Return [x, y] of the center of cell containing provided text 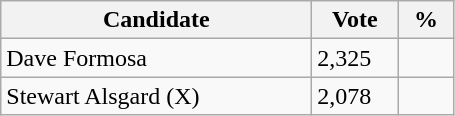
Vote [355, 20]
2,325 [355, 58]
Candidate [156, 20]
2,078 [355, 96]
% [426, 20]
Dave Formosa [156, 58]
Stewart Alsgard (X) [156, 96]
